Identify which cell holds the provided text, then report its (X, Y) central coordinate. 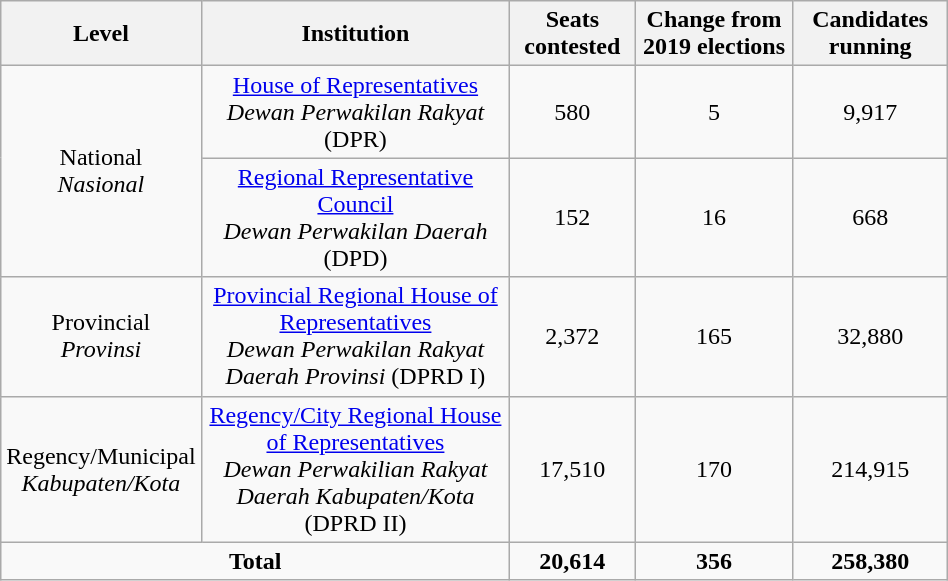
580 (572, 112)
Total (256, 561)
Level (101, 34)
17,510 (572, 469)
20,614 (572, 561)
Regency/MunicipalKabupaten/Kota (101, 469)
170 (714, 469)
Candidates running (870, 34)
165 (714, 336)
NationalNasional (101, 172)
258,380 (870, 561)
Seats contested (572, 34)
152 (572, 218)
Provincial Regional House of RepresentativesDewan Perwakilan Rakyat Daerah Provinsi (DPRD I) (356, 336)
Change from 2019 elections (714, 34)
668 (870, 218)
House of RepresentativesDewan Perwakilan Rakyat (DPR) (356, 112)
2,372 (572, 336)
Regency/City Regional House of RepresentativesDewan Perwakilian Rakyat Daerah Kabupaten/Kota (DPRD II) (356, 469)
5 (714, 112)
214,915 (870, 469)
16 (714, 218)
ProvincialProvinsi (101, 336)
9,917 (870, 112)
356 (714, 561)
Regional Representative CouncilDewan Perwakilan Daerah (DPD) (356, 218)
Institution (356, 34)
32,880 (870, 336)
